Return the [X, Y] coordinate for the center point of the cell that contains the specified text.  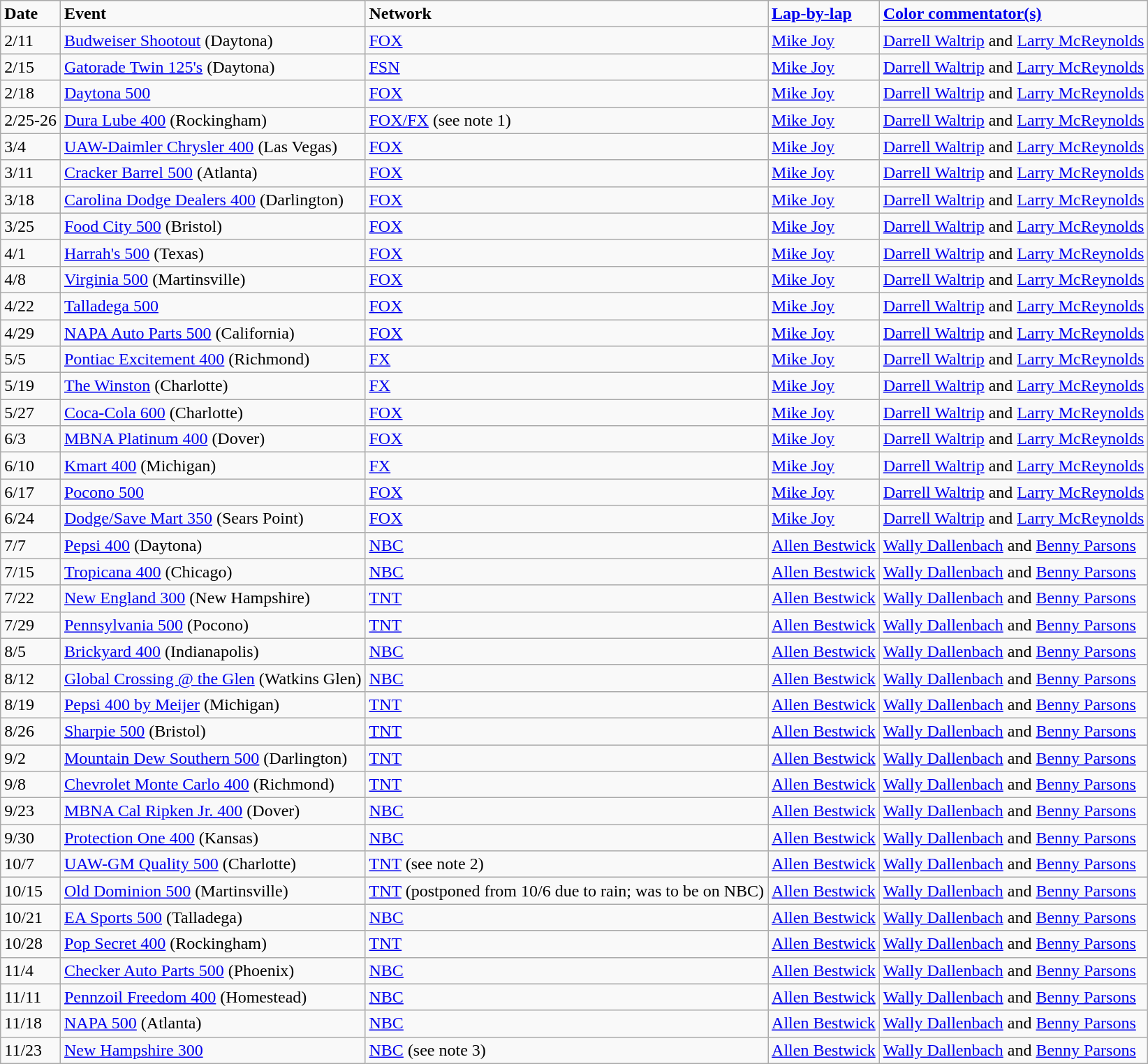
Carolina Dodge Dealers 400 (Darlington) [212, 200]
Harrah's 500 (Texas) [212, 253]
2/18 [31, 94]
5/27 [31, 413]
MBNA Platinum 400 (Dover) [212, 439]
Pocono 500 [212, 492]
New Hampshire 300 [212, 1050]
FOX/FX (see note 1) [567, 120]
7/15 [31, 572]
Pennzoil Freedom 400 (Homestead) [212, 997]
4/22 [31, 306]
Global Crossing @ the Glen (Watkins Glen) [212, 678]
Virginia 500 (Martinsville) [212, 279]
Pennsylvania 500 (Pocono) [212, 625]
Pontiac Excitement 400 (Richmond) [212, 360]
10/15 [31, 891]
6/10 [31, 466]
Lap-by-lap [824, 14]
Gatorade Twin 125's (Daytona) [212, 67]
Chevrolet Monte Carlo 400 (Richmond) [212, 785]
Cracker Barrel 500 (Atlanta) [212, 173]
Mountain Dew Southern 500 (Darlington) [212, 758]
8/26 [31, 731]
6/3 [31, 439]
3/4 [31, 147]
6/17 [31, 492]
The Winston (Charlotte) [212, 386]
UAW-GM Quality 500 (Charlotte) [212, 864]
11/11 [31, 997]
4/8 [31, 279]
Checker Auto Parts 500 (Phoenix) [212, 970]
Old Dominion 500 (Martinsville) [212, 891]
Tropicana 400 (Chicago) [212, 572]
2/15 [31, 67]
Brickyard 400 (Indianapolis) [212, 651]
3/25 [31, 226]
7/7 [31, 545]
Dura Lube 400 (Rockingham) [212, 120]
4/1 [31, 253]
MBNA Cal Ripken Jr. 400 (Dover) [212, 811]
NAPA 500 (Atlanta) [212, 1024]
EA Sports 500 (Talladega) [212, 917]
9/8 [31, 785]
Pop Secret 400 (Rockingham) [212, 944]
8/5 [31, 651]
10/7 [31, 864]
Budweiser Shootout (Daytona) [212, 40]
TNT (see note 2) [567, 864]
10/21 [31, 917]
Date [31, 14]
Event [212, 14]
Network [567, 14]
8/12 [31, 678]
2/25-26 [31, 120]
Daytona 500 [212, 94]
11/18 [31, 1024]
FSN [567, 67]
5/5 [31, 360]
Pepsi 400 by Meijer (Michigan) [212, 704]
Color commentator(s) [1014, 14]
Protection One 400 (Kansas) [212, 838]
Kmart 400 (Michigan) [212, 466]
2/11 [31, 40]
NAPA Auto Parts 500 (California) [212, 333]
5/19 [31, 386]
Dodge/Save Mart 350 (Sears Point) [212, 519]
7/29 [31, 625]
9/30 [31, 838]
11/4 [31, 970]
11/23 [31, 1050]
4/29 [31, 333]
3/18 [31, 200]
8/19 [31, 704]
9/23 [31, 811]
New England 300 (New Hampshire) [212, 598]
Food City 500 (Bristol) [212, 226]
UAW-Daimler Chrysler 400 (Las Vegas) [212, 147]
NBC (see note 3) [567, 1050]
9/2 [31, 758]
10/28 [31, 944]
TNT (postponed from 10/6 due to rain; was to be on NBC) [567, 891]
Talladega 500 [212, 306]
Pepsi 400 (Daytona) [212, 545]
6/24 [31, 519]
7/22 [31, 598]
3/11 [31, 173]
Sharpie 500 (Bristol) [212, 731]
Coca-Cola 600 (Charlotte) [212, 413]
